Provide the [x, y] coordinate of the cell's center where the given text is located.  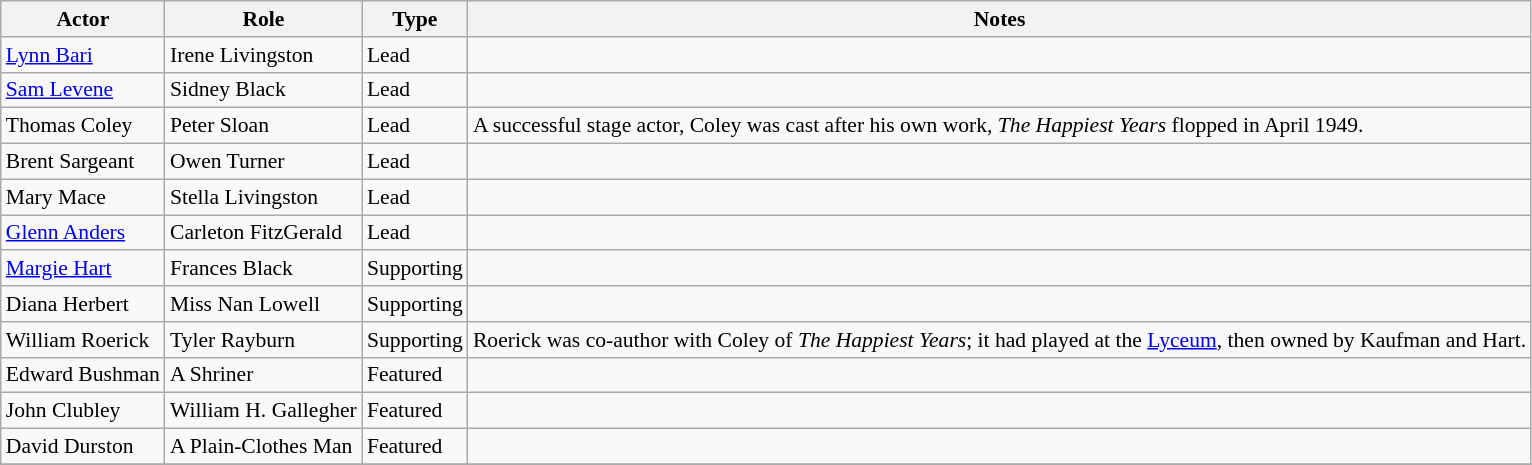
Irene Livingston [264, 55]
A Plain-Clothes Man [264, 447]
Glenn Anders [83, 233]
William Roerick [83, 340]
Lynn Bari [83, 55]
Tyler Rayburn [264, 340]
David Durston [83, 447]
Sidney Black [264, 90]
William H. Gallegher [264, 411]
Actor [83, 19]
Thomas Coley [83, 126]
Sam Levene [83, 90]
Frances Black [264, 269]
Miss Nan Lowell [264, 304]
Owen Turner [264, 162]
Notes [1000, 19]
Mary Mace [83, 197]
Diana Herbert [83, 304]
Type [415, 19]
A Shriner [264, 375]
Margie Hart [83, 269]
Brent Sargeant [83, 162]
Role [264, 19]
Peter Sloan [264, 126]
John Clubley [83, 411]
A successful stage actor, Coley was cast after his own work, The Happiest Years flopped in April 1949. [1000, 126]
Stella Livingston [264, 197]
Carleton FitzGerald [264, 233]
Edward Bushman [83, 375]
Roerick was co-author with Coley of The Happiest Years; it had played at the Lyceum, then owned by Kaufman and Hart. [1000, 340]
